Pinpoint the cell where the given text exists, returning its (x, y) midpoint coordinate. 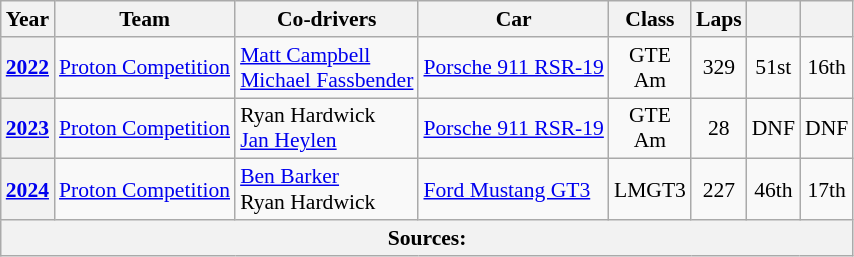
2023 (28, 128)
Ben Barker Ryan Hardwick (326, 190)
2022 (28, 68)
2024 (28, 190)
LMGT3 (650, 190)
16th (826, 68)
Year (28, 19)
Sources: (428, 238)
46th (774, 190)
Ford Mustang GT3 (513, 190)
Car (513, 19)
227 (719, 190)
Matt Campbell Michael Fassbender (326, 68)
17th (826, 190)
Ryan Hardwick Jan Heylen (326, 128)
Class (650, 19)
28 (719, 128)
Laps (719, 19)
Co-drivers (326, 19)
Team (144, 19)
329 (719, 68)
51st (774, 68)
